From the cell containing the given text, extract its center point as [x, y] coordinate. 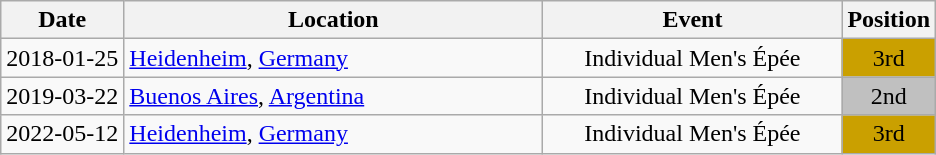
2nd [889, 96]
Event [692, 20]
Buenos Aires, Argentina [334, 96]
2022-05-12 [62, 134]
Position [889, 20]
Date [62, 20]
2018-01-25 [62, 58]
2019-03-22 [62, 96]
Location [334, 20]
